For the text-containing cell, return its midpoint in [x, y] coordinate format. 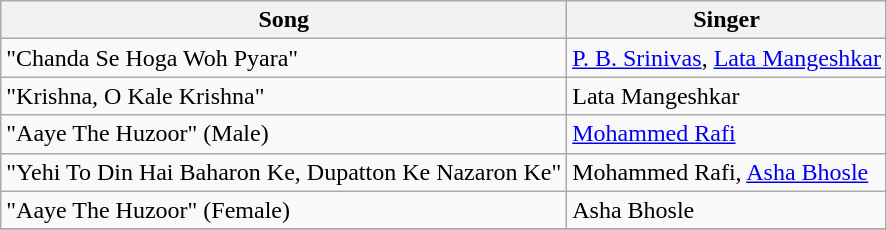
Song [284, 20]
"Chanda Se Hoga Woh Pyara" [284, 58]
Mohammed Rafi, Asha Bhosle [727, 172]
Lata Mangeshkar [727, 96]
Singer [727, 20]
"Yehi To Din Hai Baharon Ke, Dupatton Ke Nazaron Ke" [284, 172]
"Krishna, O Kale Krishna" [284, 96]
Asha Bhosle [727, 210]
Mohammed Rafi [727, 134]
P. B. Srinivas, Lata Mangeshkar [727, 58]
"Aaye The Huzoor" (Male) [284, 134]
"Aaye The Huzoor" (Female) [284, 210]
